From the cell containing the given text, extract its center point as (X, Y) coordinate. 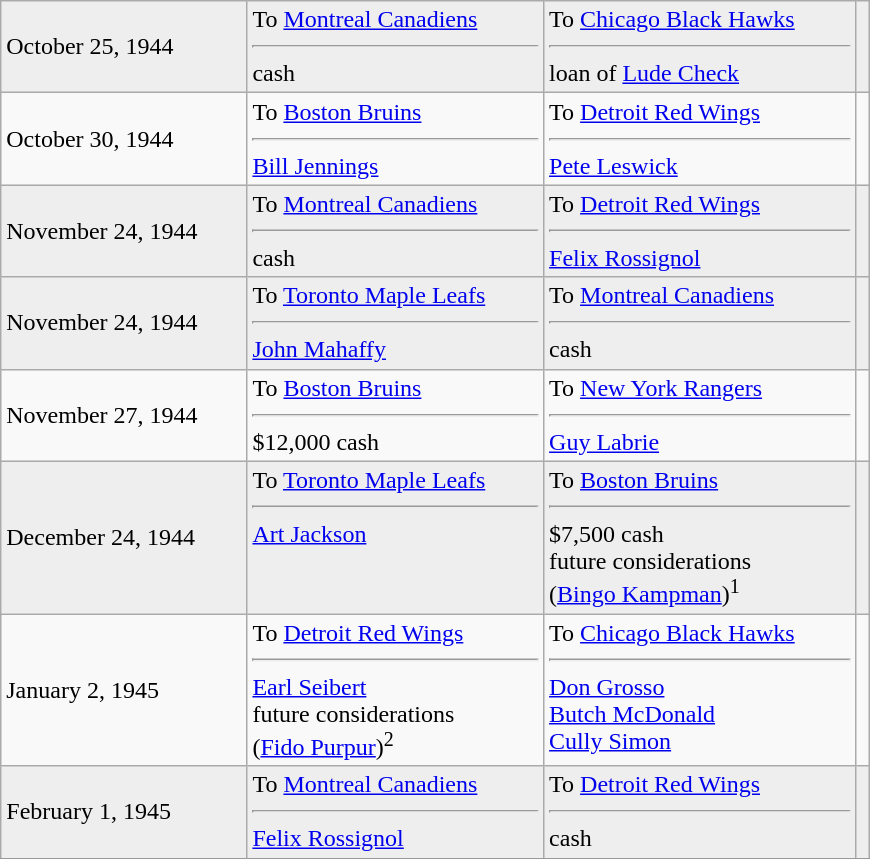
To Detroit Red WingsEarl Seibertfuture considerations(Fido Purpur)2 (396, 690)
To Boston Bruins$12,000 cash (396, 415)
November 27, 1944 (124, 415)
To Chicago Black HawksDon GrossoButch McDonaldCully Simon (700, 690)
February 1, 1945 (124, 812)
To Boston BruinsBill Jennings (396, 139)
To Detroit Red WingsFelix Rossignol (700, 231)
To Detroit Red Wingscash (700, 812)
January 2, 1945 (124, 690)
To Toronto Maple LeafsArt Jackson (396, 538)
To New York RangersGuy Labrie (700, 415)
To Detroit Red WingsPete Leswick (700, 139)
October 30, 1944 (124, 139)
October 25, 1944 (124, 47)
To Boston Bruins$7,500 cashfuture considerations(Bingo Kampman)1 (700, 538)
December 24, 1944 (124, 538)
To Chicago Black Hawksloan of Lude Check (700, 47)
To Montreal CanadiensFelix Rossignol (396, 812)
To Toronto Maple LeafsJohn Mahaffy (396, 323)
